For the text-containing cell, return its midpoint in [X, Y] coordinate format. 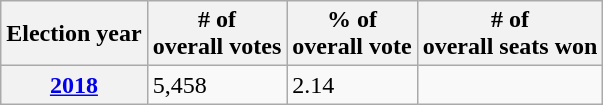
# ofoverall seats won [510, 34]
% ofoverall vote [352, 34]
2.14 [352, 85]
# ofoverall votes [217, 34]
2018 [74, 85]
Election year [74, 34]
5,458 [217, 85]
